Pinpoint the cell where the given text exists, returning its [X, Y] midpoint coordinate. 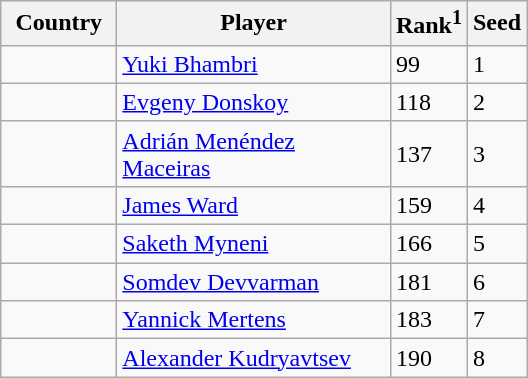
7 [496, 320]
181 [428, 282]
Rank1 [428, 24]
1 [496, 64]
2 [496, 102]
Evgeny Donskoy [254, 102]
183 [428, 320]
5 [496, 244]
6 [496, 282]
Alexander Kudryavtsev [254, 358]
Player [254, 24]
190 [428, 358]
137 [428, 154]
Somdev Devvarman [254, 282]
99 [428, 64]
166 [428, 244]
Adrián Menéndez Maceiras [254, 154]
Seed [496, 24]
4 [496, 205]
Saketh Myneni [254, 244]
8 [496, 358]
3 [496, 154]
159 [428, 205]
James Ward [254, 205]
Yannick Mertens [254, 320]
118 [428, 102]
Country [59, 24]
Yuki Bhambri [254, 64]
